Extract the [x, y] coordinate from the center of the cell holding the provided text.  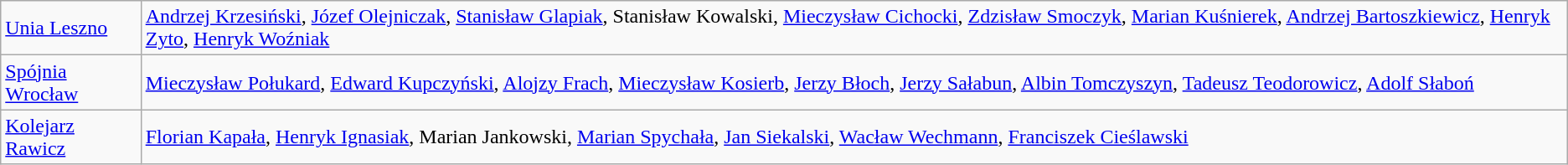
Spójnia Wrocław [70, 82]
Unia Leszno [70, 28]
Florian Kapała, Henryk Ignasiak, Marian Jankowski, Marian Spychała, Jan Siekalski, Wacław Wechmann, Franciszek Cieślawski [854, 137]
Kolejarz Rawicz [70, 137]
